Return [X, Y] of the center of cell containing provided text 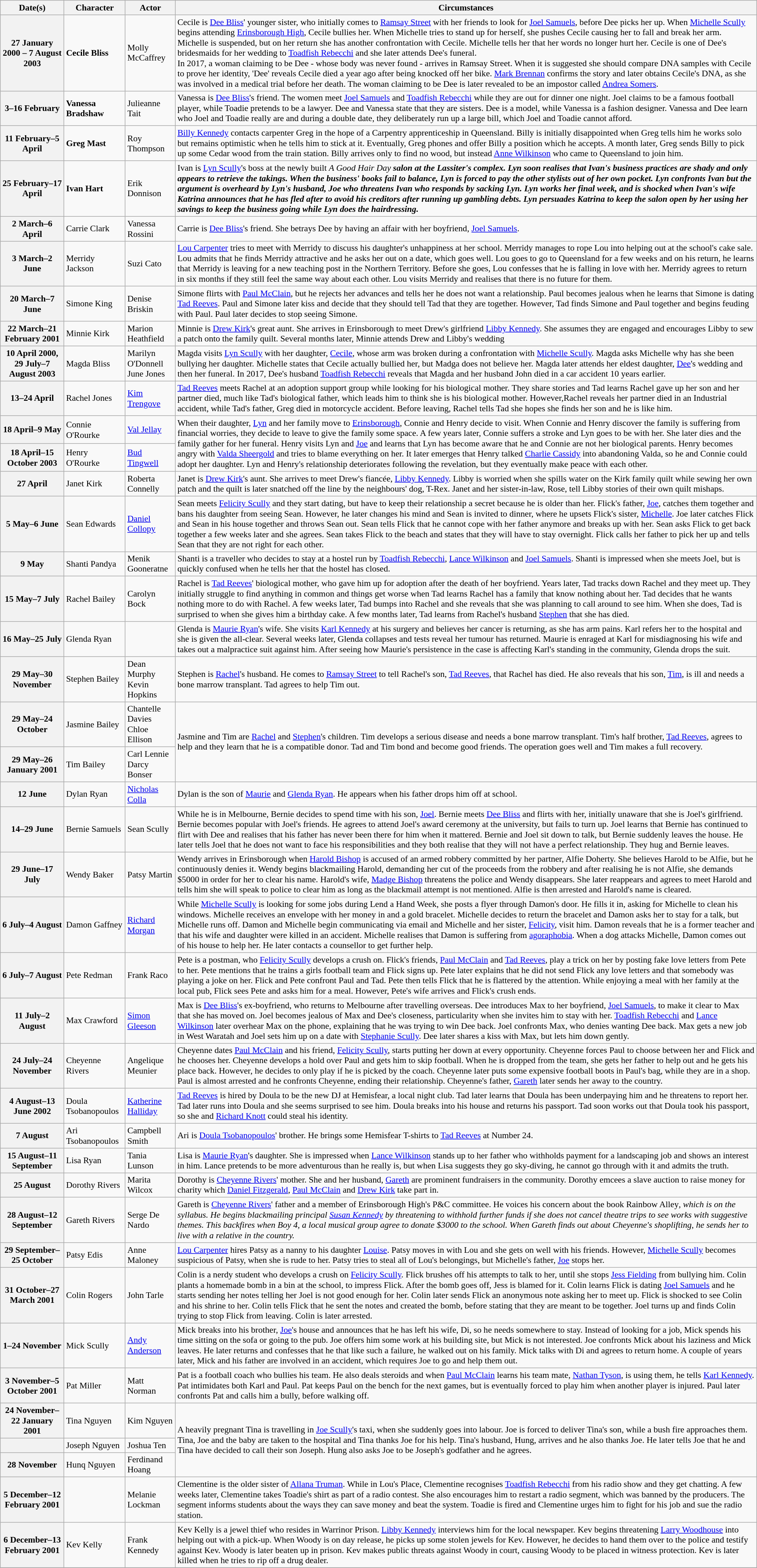
Simone King [95, 304]
Glenda Ryan [95, 639]
4 August–13 June 2002 [32, 1106]
31 October–27 March 2001 [32, 1295]
Chantelle DaviesChloe Ellison [150, 724]
Henry O'Rourke [95, 458]
Tina Nguyen [95, 1421]
27 April [32, 484]
Richard Morgan [150, 925]
Simon Gleeson [150, 1021]
Menik Gooneratne [150, 564]
Frank Kennedy [150, 1545]
Val Jellay [150, 430]
Vanessa Rossini [150, 228]
Carrie Clark [95, 228]
Connie O'Rourke [95, 430]
Marilyn O'DonnellJune Jones [150, 363]
Kim Nguyen [150, 1421]
Damon Gaffney [95, 925]
Merridy Jackson [95, 264]
Melanie Lockman [150, 1500]
Ivan Hart [95, 189]
2 March–6 April [32, 228]
1–24 November [32, 1346]
Hunq Nguyen [95, 1465]
Patsy Martin [150, 875]
Ari is Doula Tsobanopoulos' brother. He brings some Hemisfear T-shirts to Tad Reeves at Number 24. [466, 1136]
14–29 June [32, 829]
3 November–5 October 2001 [32, 1386]
Date(s) [32, 8]
3 March–2 June [32, 264]
Dylan Ryan [95, 794]
16 May–25 July [32, 639]
24 July–24 November [32, 1066]
Actor [150, 8]
Carrie is Dee Bliss's friend. She betrays Dee by having an affair with her boyfriend, Joel Samuels. [466, 228]
18 April–9 May [32, 430]
Pete Redman [95, 976]
6 July–4 August [32, 925]
Gareth Rivers [95, 1220]
Matt Norman [150, 1386]
Lisa Ryan [95, 1161]
Wendy Baker [95, 875]
Max Crawford [95, 1021]
Janet Kirk [95, 484]
Cecile Bliss [95, 53]
Roy Thompson [150, 144]
Rachel Bailey [95, 599]
Bernie Samuels [95, 829]
Carl LennieDarcy Bonser [150, 764]
Sean Edwards [95, 524]
Suzi Cato [150, 264]
Ferdinand Hoang [150, 1465]
Sean Scully [150, 829]
11 February–5 April [32, 144]
Julieanne Tait [150, 108]
Bud Tingwell [150, 458]
Frank Raco [150, 976]
Tim Bailey [95, 764]
15 August–11 September [32, 1161]
Angelique Meunier [150, 1066]
29 September–25 October [32, 1255]
5 December–12 February 2001 [32, 1500]
Andy Anderson [150, 1346]
24 November–22 January 2001 [32, 1421]
7 August [32, 1136]
10 April 2000,29 July–7 August 2003 [32, 363]
Dylan is the son of Maurie and Glenda Ryan. He appears when his father drops him off at school. [466, 794]
Greg Mast [95, 144]
Carolyn Bock [150, 599]
Stephen Bailey [95, 679]
Anne Maloney [150, 1255]
11 July–2 August [32, 1021]
Rachel Jones [95, 399]
Campbell Smith [150, 1136]
Colin Rogers [95, 1295]
25 August [32, 1185]
28 August–12 September [32, 1220]
Mick Scully [95, 1346]
5 May–6 June [32, 524]
29 May–24 October [32, 724]
Circumstances [466, 8]
Molly McCaffrey [150, 53]
Katherine Halliday [150, 1106]
3–16 February [32, 108]
29 May–26 January 2001 [32, 764]
Kim Trengove [150, 399]
Kev Kelly [95, 1545]
28 November [32, 1465]
Doula Tsobanopoulos [95, 1106]
Jasmine Bailey [95, 724]
Tania Lunson [150, 1161]
Marita Wilcox [150, 1185]
20 March–7 June [32, 304]
Vanessa Bradshaw [95, 108]
22 March–21 February 2001 [32, 333]
Patsy Edis [95, 1255]
25 February–17 April [32, 189]
9 May [32, 564]
Magda Bliss [95, 363]
Pat Miller [95, 1386]
27 January 2000 – 7 August 2003 [32, 53]
29 May–30 November [32, 679]
18 April–15 October 2003 [32, 458]
Dorothy Rivers [95, 1185]
6 July–7 August [32, 976]
Roberta Connelly [150, 484]
Nicholas Colla [150, 794]
Minnie Kirk [95, 333]
Daniel Collopy [150, 524]
15 May–7 July [32, 599]
13–24 April [32, 399]
Joshua Ten [150, 1445]
Character [95, 8]
Serge De Nardo [150, 1220]
Shanti Pandya [95, 564]
Marion Heathfield [150, 333]
Joseph Nguyen [95, 1445]
12 June [32, 794]
6 December–13 February 2001 [32, 1545]
Dean MurphyKevin Hopkins [150, 679]
Denise Briskin [150, 304]
Erik Donnison [150, 189]
29 June–17 July [32, 875]
Cheyenne Rivers [95, 1066]
John Tarle [150, 1295]
Ari Tsobanopoulos [95, 1136]
